Provide the (X, Y) coordinate of the cell's center where the given text is located.  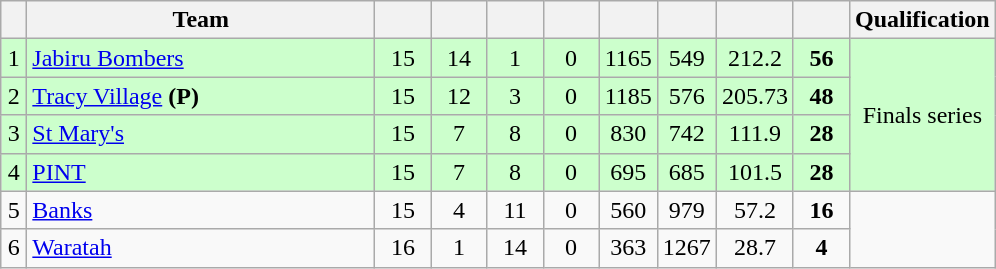
Tracy Village (P) (201, 96)
Jabiru Bombers (201, 58)
56 (821, 58)
11 (515, 210)
363 (628, 248)
Waratah (201, 248)
Finals series (922, 115)
St Mary's (201, 134)
1267 (686, 248)
695 (628, 172)
48 (821, 96)
101.5 (754, 172)
6 (14, 248)
Team (201, 20)
979 (686, 210)
212.2 (754, 58)
560 (628, 210)
1185 (628, 96)
742 (686, 134)
Banks (201, 210)
5 (14, 210)
Qualification (922, 20)
685 (686, 172)
PINT (201, 172)
576 (686, 96)
1165 (628, 58)
205.73 (754, 96)
57.2 (754, 210)
28.7 (754, 248)
549 (686, 58)
12 (459, 96)
830 (628, 134)
111.9 (754, 134)
2 (14, 96)
